Capture the cell that displays the provided text and extract its (X, Y) central coordinate. 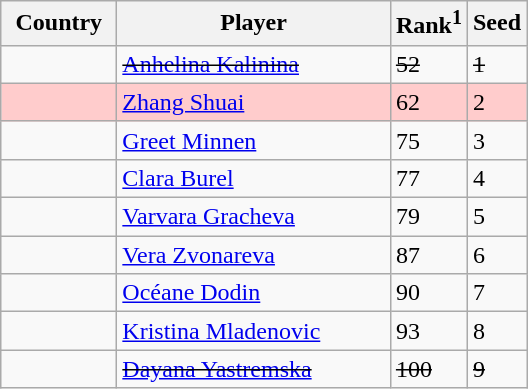
62 (428, 102)
93 (428, 331)
Zhang Shuai (254, 102)
Dayana Yastremska (254, 369)
Seed (496, 24)
79 (428, 217)
75 (428, 140)
4 (496, 178)
3 (496, 140)
6 (496, 255)
8 (496, 331)
Anhelina Kalinina (254, 64)
Greet Minnen (254, 140)
Country (59, 24)
Varvara Gracheva (254, 217)
87 (428, 255)
100 (428, 369)
Océane Dodin (254, 293)
Player (254, 24)
7 (496, 293)
5 (496, 217)
Kristina Mladenovic (254, 331)
1 (496, 64)
Clara Burel (254, 178)
77 (428, 178)
9 (496, 369)
52 (428, 64)
Vera Zvonareva (254, 255)
90 (428, 293)
2 (496, 102)
Rank1 (428, 24)
